Locate the cell with the specified text and output its [X, Y] center coordinate. 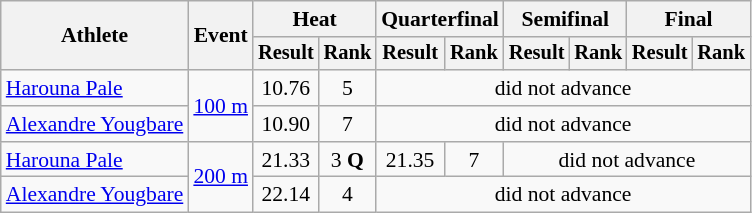
21.33 [286, 160]
Quarterfinal [440, 19]
Event [220, 36]
5 [348, 88]
22.14 [286, 195]
Heat [314, 19]
21.35 [410, 160]
200 m [220, 178]
3 Q [348, 160]
100 m [220, 106]
Semifinal [566, 19]
10.76 [286, 88]
10.90 [286, 124]
Final [688, 19]
Athlete [95, 36]
4 [348, 195]
